Detect which cell encompasses the target text, then output its (X, Y) center coordinate. 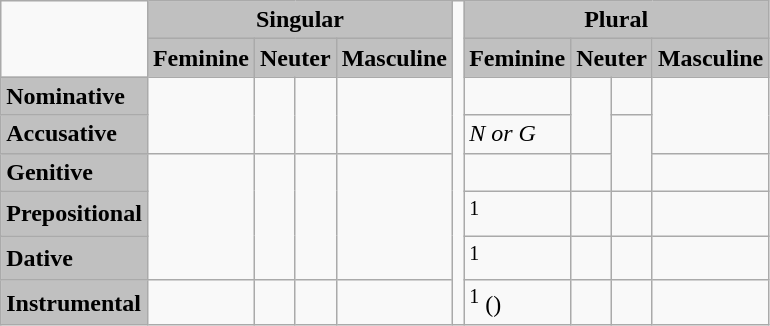
Plural (616, 20)
Prepositional (74, 214)
N or G (518, 134)
Genitive (74, 172)
Accusative (74, 134)
Nominative (74, 96)
Instrumental (74, 302)
Singular (300, 20)
1 () (518, 302)
Dative (74, 258)
